Return the [X, Y] coordinate for the center point of the cell that contains the specified text.  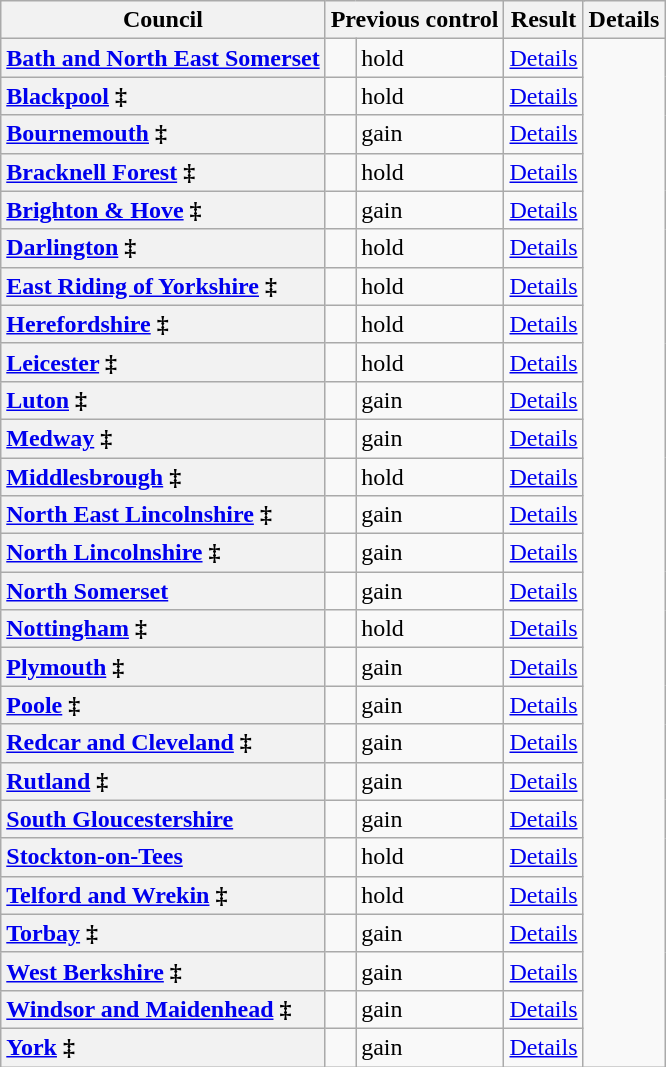
Stockton-on-Tees [163, 857]
Herefordshire ‡ [163, 324]
York ‡ [163, 1047]
Telford and Wrekin ‡ [163, 895]
Rutland ‡ [163, 781]
East Riding of Yorkshire ‡ [163, 286]
Result [544, 20]
Council [163, 20]
Bracknell Forest ‡ [163, 172]
Redcar and Cleveland ‡ [163, 743]
Nottingham ‡ [163, 629]
Bournemouth ‡ [163, 134]
North Somerset [163, 591]
Previous control [414, 20]
Windsor and Maidenhead ‡ [163, 1009]
Poole ‡ [163, 705]
Torbay ‡ [163, 933]
West Berkshire ‡ [163, 971]
Leicester ‡ [163, 362]
Middlesbrough ‡ [163, 477]
Plymouth ‡ [163, 667]
Brighton & Hove ‡ [163, 210]
Bath and North East Somerset [163, 58]
Luton ‡ [163, 400]
North Lincolnshire ‡ [163, 553]
Darlington ‡ [163, 248]
North East Lincolnshire ‡ [163, 515]
Medway ‡ [163, 438]
South Gloucestershire [163, 819]
Blackpool ‡ [163, 96]
